From the cell containing the given text, extract its center point as (x, y) coordinate. 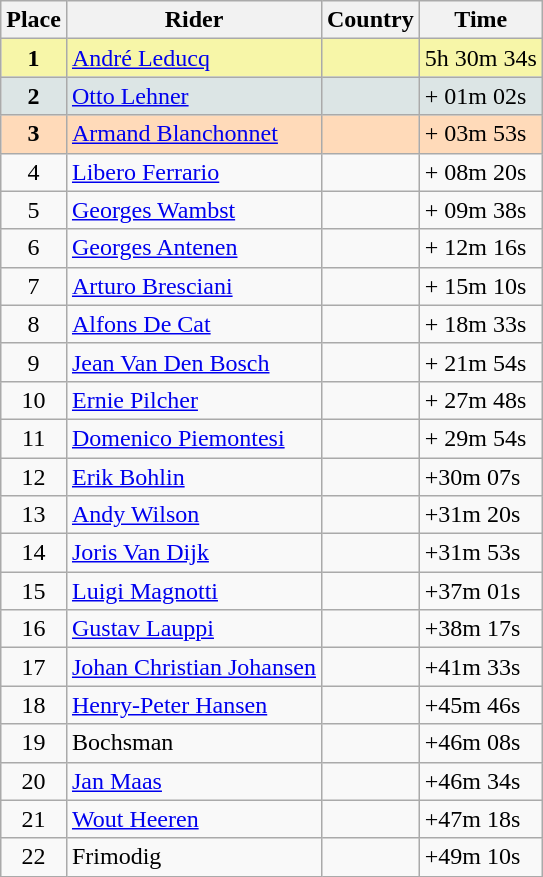
Jan Maas (194, 781)
+49m 10s (480, 857)
20 (34, 781)
Arturo Bresciani (194, 286)
4 (34, 172)
8 (34, 324)
Frimodig (194, 857)
16 (34, 629)
+37m 01s (480, 591)
+47m 18s (480, 819)
10 (34, 400)
+ 18m 33s (480, 324)
+46m 34s (480, 781)
14 (34, 553)
1 (34, 58)
5h 30m 34s (480, 58)
+ 01m 02s (480, 96)
15 (34, 591)
19 (34, 743)
+45m 46s (480, 705)
+ 29m 54s (480, 438)
Bochsman (194, 743)
22 (34, 857)
Time (480, 20)
6 (34, 248)
7 (34, 286)
3 (34, 134)
Andy Wilson (194, 515)
+ 09m 38s (480, 210)
18 (34, 705)
Henry-Peter Hansen (194, 705)
21 (34, 819)
+ 03m 53s (480, 134)
Domenico Piemontesi (194, 438)
+31m 20s (480, 515)
9 (34, 362)
Otto Lehner (194, 96)
Place (34, 20)
Joris Van Dijk (194, 553)
André Leducq (194, 58)
Georges Wambst (194, 210)
Wout Heeren (194, 819)
+ 12m 16s (480, 248)
+31m 53s (480, 553)
+ 27m 48s (480, 400)
Alfons De Cat (194, 324)
Georges Antenen (194, 248)
12 (34, 477)
Libero Ferrario (194, 172)
Gustav Lauppi (194, 629)
+38m 17s (480, 629)
11 (34, 438)
5 (34, 210)
17 (34, 667)
Jean Van Den Bosch (194, 362)
+ 08m 20s (480, 172)
+46m 08s (480, 743)
2 (34, 96)
+ 21m 54s (480, 362)
Luigi Magnotti (194, 591)
Johan Christian Johansen (194, 667)
Rider (194, 20)
Ernie Pilcher (194, 400)
13 (34, 515)
Erik Bohlin (194, 477)
+41m 33s (480, 667)
Country (370, 20)
Armand Blanchonnet (194, 134)
+ 15m 10s (480, 286)
+30m 07s (480, 477)
